Determine the (x, y) coordinate at the center of the cell enclosing the given text.  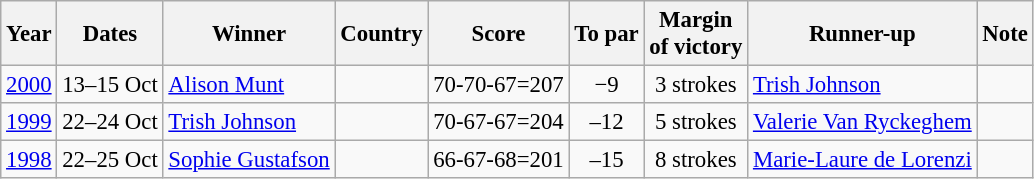
Year (29, 34)
Valerie Van Ryckeghem (862, 122)
70-67-67=204 (498, 122)
8 strokes (696, 160)
Marie-Laure de Lorenzi (862, 160)
To par (606, 34)
3 strokes (696, 85)
Marginof victory (696, 34)
2000 (29, 85)
Dates (110, 34)
Alison Munt (249, 85)
Country (382, 34)
1998 (29, 160)
Note (1005, 34)
Winner (249, 34)
22–25 Oct (110, 160)
66-67-68=201 (498, 160)
Sophie Gustafson (249, 160)
13–15 Oct (110, 85)
–12 (606, 122)
70-70-67=207 (498, 85)
−9 (606, 85)
–15 (606, 160)
5 strokes (696, 122)
22–24 Oct (110, 122)
Score (498, 34)
1999 (29, 122)
Runner-up (862, 34)
